Search for the cell housing the specified text and yield its [x, y] center coordinate. 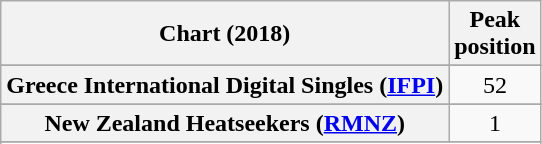
1 [495, 123]
Peakposition [495, 34]
Chart (2018) [225, 34]
Greece International Digital Singles (IFPI) [225, 85]
52 [495, 85]
New Zealand Heatseekers (RMNZ) [225, 123]
